Provide the [x, y] coordinate of the cell's center where the given text is located.  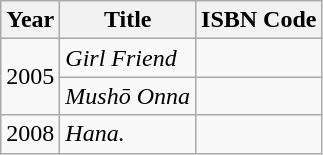
2005 [30, 77]
2008 [30, 134]
Mushō Onna [128, 96]
Girl Friend [128, 58]
Year [30, 20]
Title [128, 20]
ISBN Code [259, 20]
Hana. [128, 134]
